Locate the cell with the specified text and output its [X, Y] center coordinate. 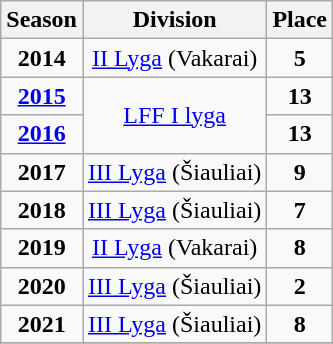
2021 [42, 324]
2020 [42, 286]
LFF I lyga [174, 115]
Division [174, 20]
7 [300, 210]
2016 [42, 134]
2015 [42, 96]
2018 [42, 210]
2 [300, 286]
2014 [42, 58]
2019 [42, 248]
2017 [42, 172]
Season [42, 20]
Place [300, 20]
9 [300, 172]
5 [300, 58]
